Extract the [X, Y] coordinate from the center of the cell holding the provided text.  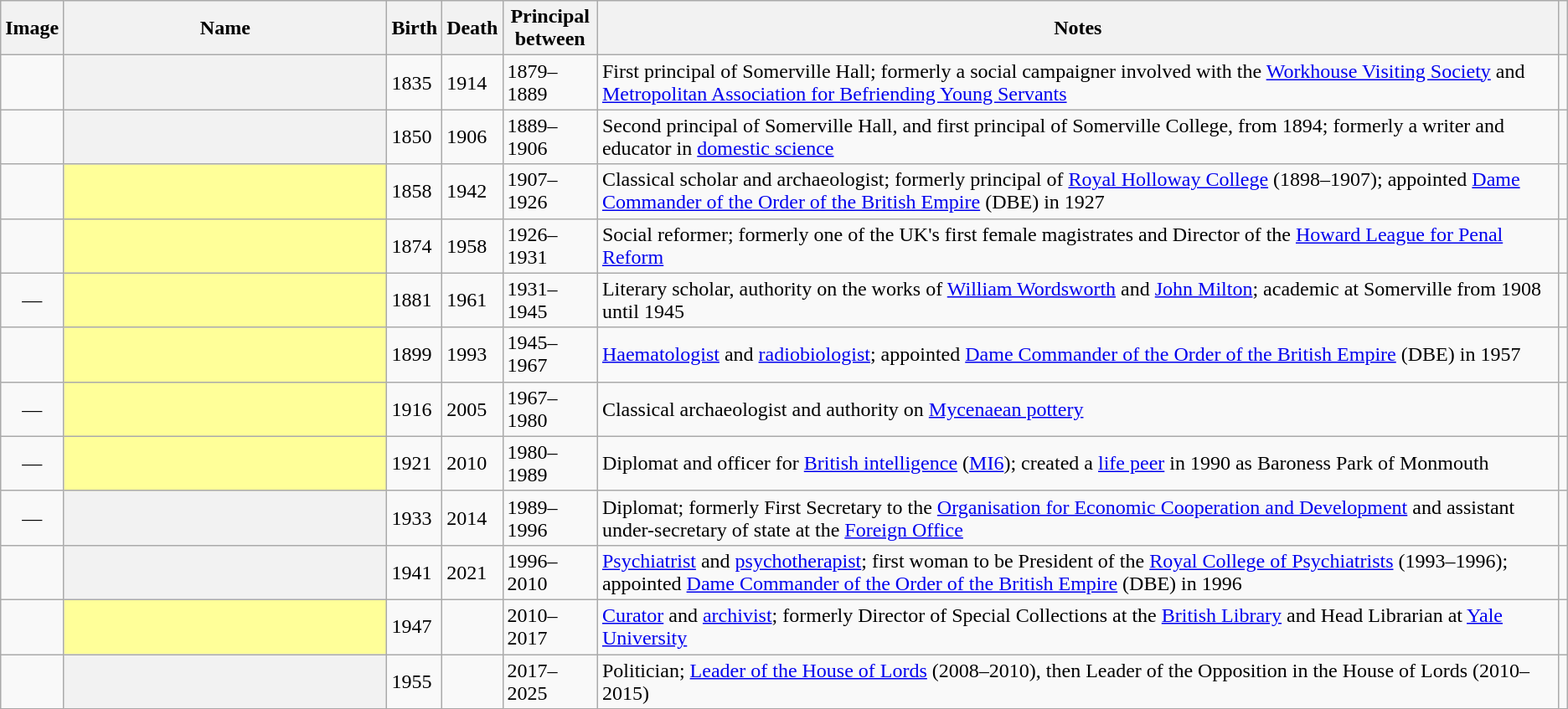
2005 [472, 408]
2014 [472, 517]
1931–1945 [549, 300]
1926–1931 [549, 246]
1945–1967 [549, 355]
Politician; Leader of the House of Lords (2008–2010), then Leader of the Opposition in the House of Lords (2010–2015) [1077, 681]
Social reformer; formerly one of the UK's first female magistrates and Director of the Howard League for Penal Reform [1077, 246]
1921 [415, 464]
Birth [415, 28]
1996–2010 [549, 573]
1941 [415, 573]
Second principal of Somerville Hall, and first principal of Somerville College, from 1894; formerly a writer and educator in domestic science [1077, 137]
1980–1989 [549, 464]
1916 [415, 408]
1967–1980 [549, 408]
1955 [415, 681]
Notes [1077, 28]
1881 [415, 300]
Death [472, 28]
1961 [472, 300]
1933 [415, 517]
1879–1889 [549, 82]
Principalbetween [549, 28]
Literary scholar, authority on the works of William Wordsworth and John Milton; academic at Somerville from 1908 until 1945 [1077, 300]
1947 [415, 626]
1850 [415, 137]
1889–1906 [549, 137]
Name [225, 28]
1835 [415, 82]
1874 [415, 246]
Image [32, 28]
1907–1926 [549, 191]
Classical archaeologist and authority on Mycenaean pottery [1077, 408]
Curator and archivist; formerly Director of Special Collections at the British Library and Head Librarian at Yale University [1077, 626]
2010–2017 [549, 626]
Haematologist and radiobiologist; appointed Dame Commander of the Order of the British Empire (DBE) in 1957 [1077, 355]
1899 [415, 355]
1958 [472, 246]
2021 [472, 573]
1989–1996 [549, 517]
2010 [472, 464]
1914 [472, 82]
1906 [472, 137]
Diplomat and officer for British intelligence (MI6); created a life peer in 1990 as Baroness Park of Monmouth [1077, 464]
1942 [472, 191]
2017–2025 [549, 681]
1858 [415, 191]
1993 [472, 355]
